Provide the [X, Y] coordinate of the cell's center where the given text is located.  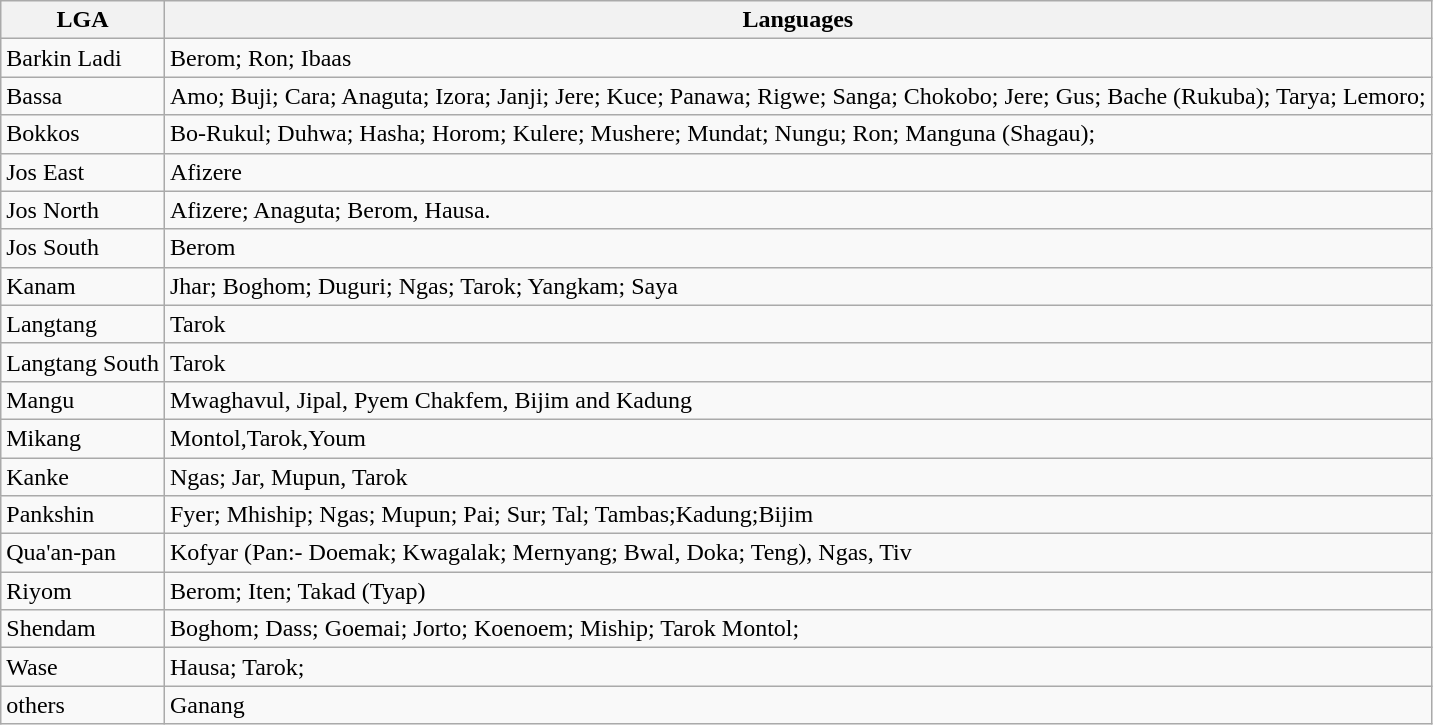
Montol,Tarok,Youm [798, 438]
Bassa [83, 96]
Berom; Ron; Ibaas [798, 58]
Langtang [83, 324]
Hausa; Tarok; [798, 667]
Mwaghavul, Jipal, Pyem Chakfem, Bijim and Kadung [798, 400]
Amo; Buji; Cara; Anaguta; Izora; Janji; Jere; Kuce; Panawa; Rigwe; Sanga; Chokobo; Jere; Gus; Bache (Rukuba); Tarya; Lemoro; [798, 96]
Fyer; Mhiship; Ngas; Mupun; Pai; Sur; Tal; Tambas;Kadung;Bijim [798, 515]
Ngas; Jar, Mupun, Tarok [798, 477]
Shendam [83, 629]
Riyom [83, 591]
Ganang [798, 705]
Kanke [83, 477]
Languages [798, 20]
others [83, 705]
Langtang South [83, 362]
Jos North [83, 210]
Berom; Iten; Takad (Tyap) [798, 591]
Mikang [83, 438]
Pankshin [83, 515]
Jhar; Boghom; Duguri; Ngas; Tarok; Yangkam; Saya [798, 286]
Boghom; Dass; Goemai; Jorto; Koenoem; Miship; Tarok Montol; [798, 629]
Wase [83, 667]
Qua'an-pan [83, 553]
Kanam [83, 286]
LGA [83, 20]
Afizere [798, 172]
Mangu [83, 400]
Bo-Rukul; Duhwa; Hasha; Horom; Kulere; Mushere; Mundat; Nungu; Ron; Manguna (Shagau); [798, 134]
Kofyar (Pan:- Doemak; Kwagalak; Mernyang; Bwal, Doka; Teng), Ngas, Tiv [798, 553]
Jos South [83, 248]
Barkin Ladi [83, 58]
Jos East [83, 172]
Bokkos [83, 134]
Afizere; Anaguta; Berom, Hausa. [798, 210]
Berom [798, 248]
